From the cell containing the given text, extract its center point as (x, y) coordinate. 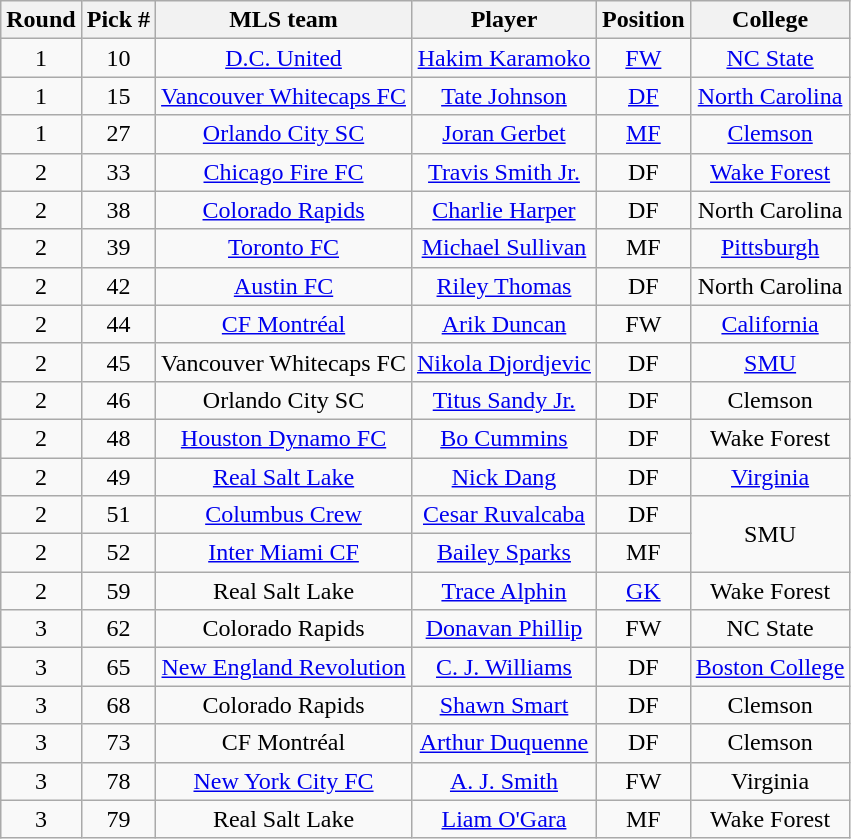
48 (118, 438)
49 (118, 477)
Arthur Duquenne (504, 743)
Liam O'Gara (504, 819)
78 (118, 781)
College (770, 20)
Tate Johnson (504, 96)
A. J. Smith (504, 781)
65 (118, 667)
10 (118, 58)
Pick # (118, 20)
Michael Sullivan (504, 248)
Titus Sandy Jr. (504, 400)
New York City FC (284, 781)
Bo Cummins (504, 438)
Pittsburgh (770, 248)
California (770, 324)
D.C. United (284, 58)
Trace Alphin (504, 591)
46 (118, 400)
Austin FC (284, 286)
38 (118, 210)
44 (118, 324)
51 (118, 515)
Arik Duncan (504, 324)
79 (118, 819)
15 (118, 96)
Round (41, 20)
Columbus Crew (284, 515)
Joran Gerbet (504, 134)
68 (118, 705)
Donavan Phillip (504, 629)
Hakim Karamoko (504, 58)
Shawn Smart (504, 705)
39 (118, 248)
59 (118, 591)
33 (118, 172)
MLS team (284, 20)
Bailey Sparks (504, 553)
Chicago Fire FC (284, 172)
73 (118, 743)
62 (118, 629)
Inter Miami CF (284, 553)
45 (118, 362)
Cesar Ruvalcaba (504, 515)
Travis Smith Jr. (504, 172)
Position (643, 20)
Houston Dynamo FC (284, 438)
52 (118, 553)
C. J. Williams (504, 667)
Nick Dang (504, 477)
Nikola Djordjevic (504, 362)
New England Revolution (284, 667)
GK (643, 591)
Boston College (770, 667)
42 (118, 286)
Toronto FC (284, 248)
Player (504, 20)
Charlie Harper (504, 210)
Riley Thomas (504, 286)
27 (118, 134)
